From the cell containing the given text, extract its center point as (x, y) coordinate. 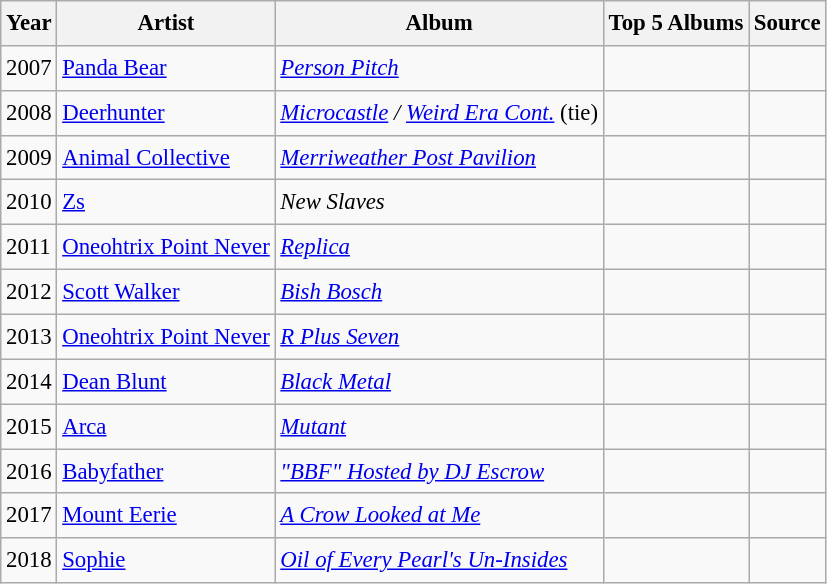
Person Pitch (439, 68)
"BBF" Hosted by DJ Escrow (439, 472)
Deerhunter (166, 114)
Bish Bosch (439, 292)
R Plus Seven (439, 336)
2017 (29, 516)
A Crow Looked at Me (439, 516)
Artist (166, 24)
Arca (166, 426)
Top 5 Albums (676, 24)
Year (29, 24)
Mount Eerie (166, 516)
Oil of Every Pearl's Un-Insides (439, 560)
2015 (29, 426)
2010 (29, 202)
Dean Blunt (166, 382)
Sophie (166, 560)
Replica (439, 248)
Microcastle / Weird Era Cont. (tie) (439, 114)
Animal Collective (166, 158)
2008 (29, 114)
2007 (29, 68)
2018 (29, 560)
New Slaves (439, 202)
Scott Walker (166, 292)
2011 (29, 248)
2016 (29, 472)
Panda Bear (166, 68)
Source (788, 24)
2013 (29, 336)
2012 (29, 292)
2014 (29, 382)
2009 (29, 158)
Mutant (439, 426)
Zs (166, 202)
Album (439, 24)
Black Metal (439, 382)
Babyfather (166, 472)
Merriweather Post Pavilion (439, 158)
